For the text-containing cell, return its midpoint in [x, y] coordinate format. 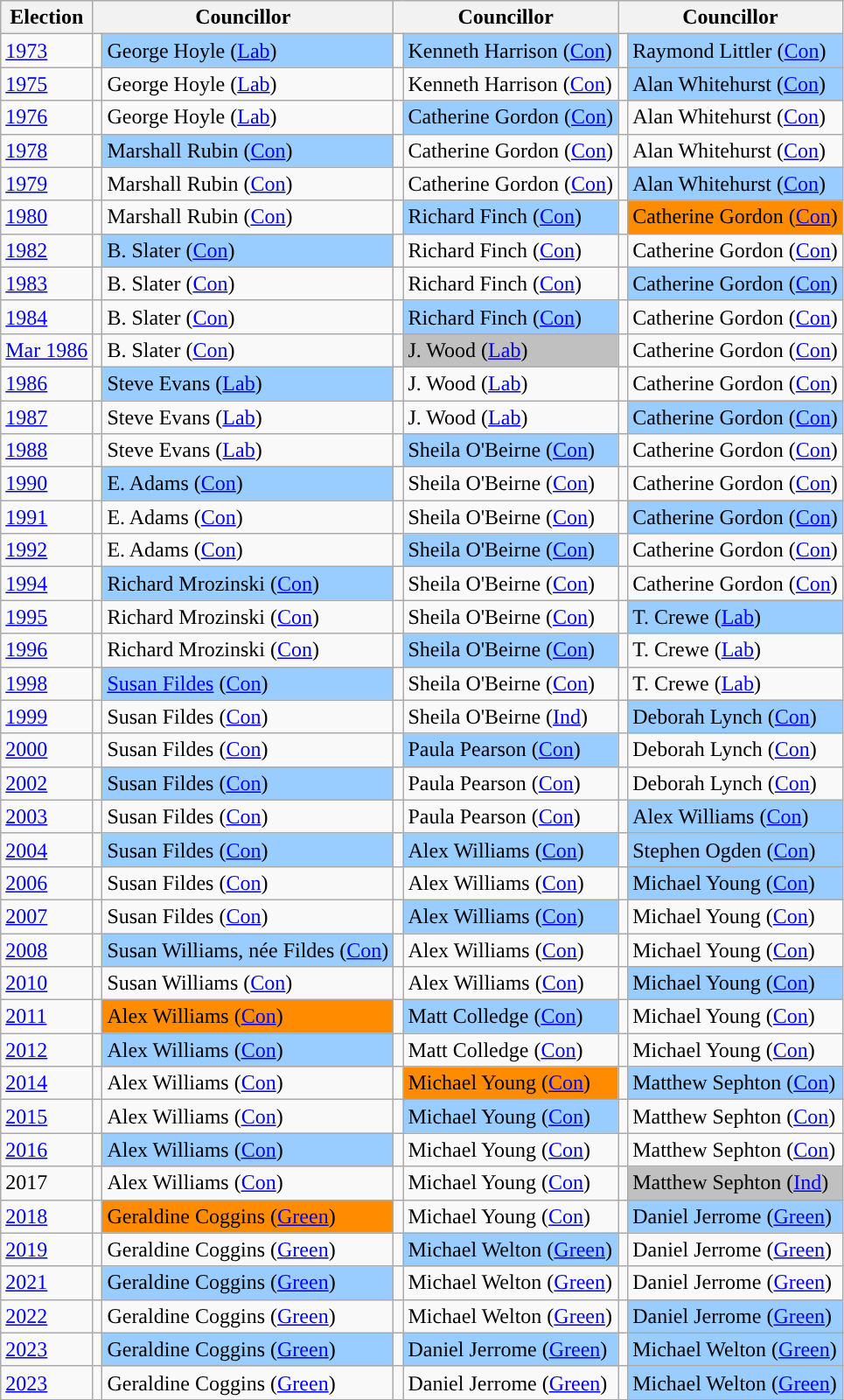
2000 [47, 750]
2016 [47, 1150]
1973 [47, 51]
2002 [47, 783]
2012 [47, 1050]
1995 [47, 617]
1991 [47, 517]
2010 [47, 983]
2015 [47, 1116]
2004 [47, 850]
Sheila O'Beirne (Ind) [511, 717]
2003 [47, 816]
1983 [47, 283]
Raymond Littler (Con) [736, 51]
1998 [47, 683]
1994 [47, 584]
2018 [47, 1216]
2019 [47, 1249]
1975 [47, 84]
Matthew Sephton (Ind) [736, 1183]
2008 [47, 949]
1988 [47, 451]
1986 [47, 383]
2022 [47, 1316]
Mar 1986 [47, 350]
Susan Williams (Con) [248, 983]
1984 [47, 317]
1982 [47, 250]
Susan Williams, née Fildes (Con) [248, 949]
1980 [47, 217]
2006 [47, 883]
1996 [47, 650]
2017 [47, 1183]
2007 [47, 916]
Stephen Ogden (Con) [736, 850]
1992 [47, 550]
2014 [47, 1083]
1990 [47, 484]
1978 [47, 150]
2021 [47, 1283]
Election [47, 17]
1987 [47, 417]
1979 [47, 184]
2011 [47, 1017]
1999 [47, 717]
1976 [47, 117]
